Find where the given text appears and provide that cell's center as [X, Y] coordinate. 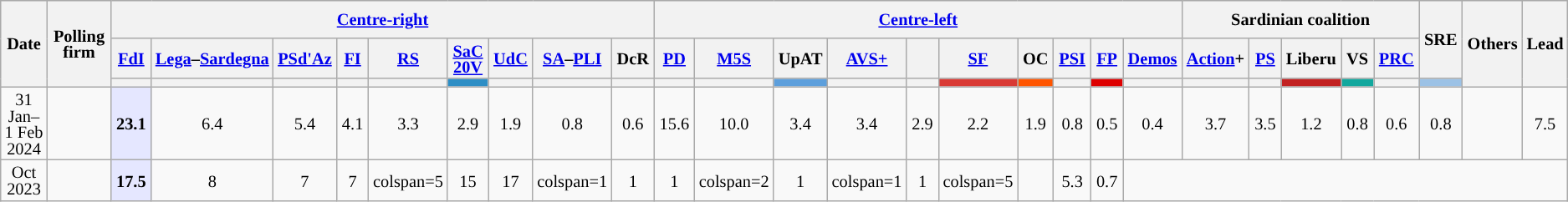
OC [1035, 58]
Date [24, 43]
Others [1492, 43]
Lega–Sardegna [212, 58]
Liberu [1311, 58]
PSd'Az [305, 58]
3.7 [1215, 124]
Oct 2023 [24, 180]
colspan=2 [734, 180]
Polling firm [79, 43]
UdC [510, 58]
PSI [1072, 58]
6.4 [212, 124]
SaC 20V [468, 58]
17.5 [131, 180]
10.0 [734, 124]
2.2 [978, 124]
UpAT [801, 58]
RS [408, 58]
SRE [1441, 39]
M5S [734, 58]
1.2 [1311, 124]
Lead [1545, 43]
23.1 [131, 124]
Centre-left [918, 18]
5.3 [1072, 180]
4.1 [353, 124]
FP [1107, 58]
DcR [632, 58]
FdI [131, 58]
0.5 [1107, 124]
Centre-right [383, 18]
31 Jan–1 Feb 2024 [24, 124]
15 [468, 180]
0.4 [1152, 124]
7.5 [1545, 124]
17 [510, 180]
AVS+ [866, 58]
FI [353, 58]
5.4 [305, 124]
PRC [1397, 58]
SA–PLI [572, 58]
PD [674, 58]
SF [978, 58]
15.6 [674, 124]
3.5 [1266, 124]
3.3 [408, 124]
8 [212, 180]
0.7 [1107, 180]
VS [1358, 58]
Sardinian coalition [1300, 18]
Action+ [1215, 58]
PS [1266, 58]
Demos [1152, 58]
